Extract the [x, y] coordinate from the center of the cell holding the provided text.  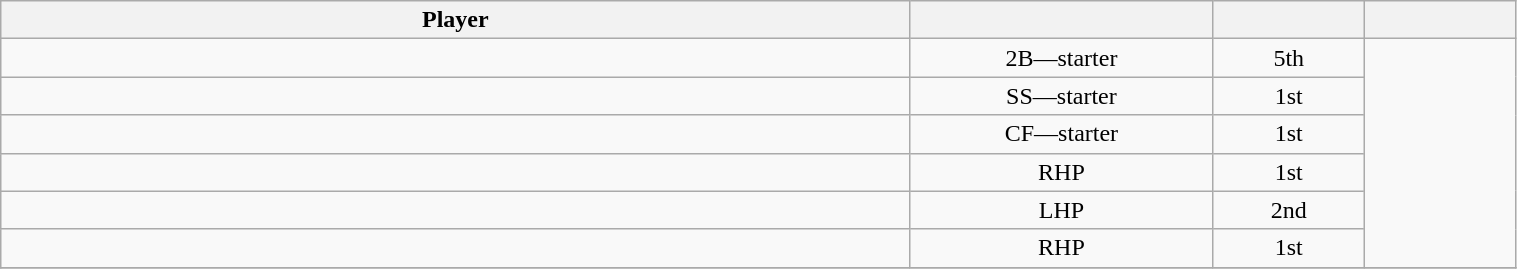
2B—starter [1062, 58]
5th [1289, 58]
Player [456, 20]
LHP [1062, 210]
CF—starter [1062, 134]
2nd [1289, 210]
SS—starter [1062, 96]
